Capture the cell that displays the provided text and extract its [x, y] central coordinate. 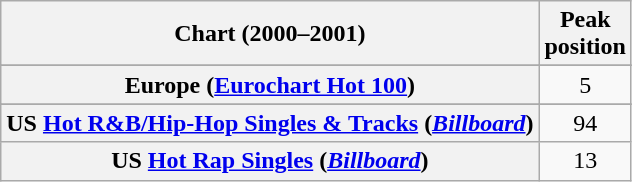
US Hot R&B/Hip-Hop Singles & Tracks (Billboard) [270, 123]
94 [585, 123]
US Hot Rap Singles (Billboard) [270, 161]
13 [585, 161]
Europe (Eurochart Hot 100) [270, 85]
Peakposition [585, 34]
5 [585, 85]
Chart (2000–2001) [270, 34]
